Find where the given text appears and provide that cell's center as (x, y) coordinate. 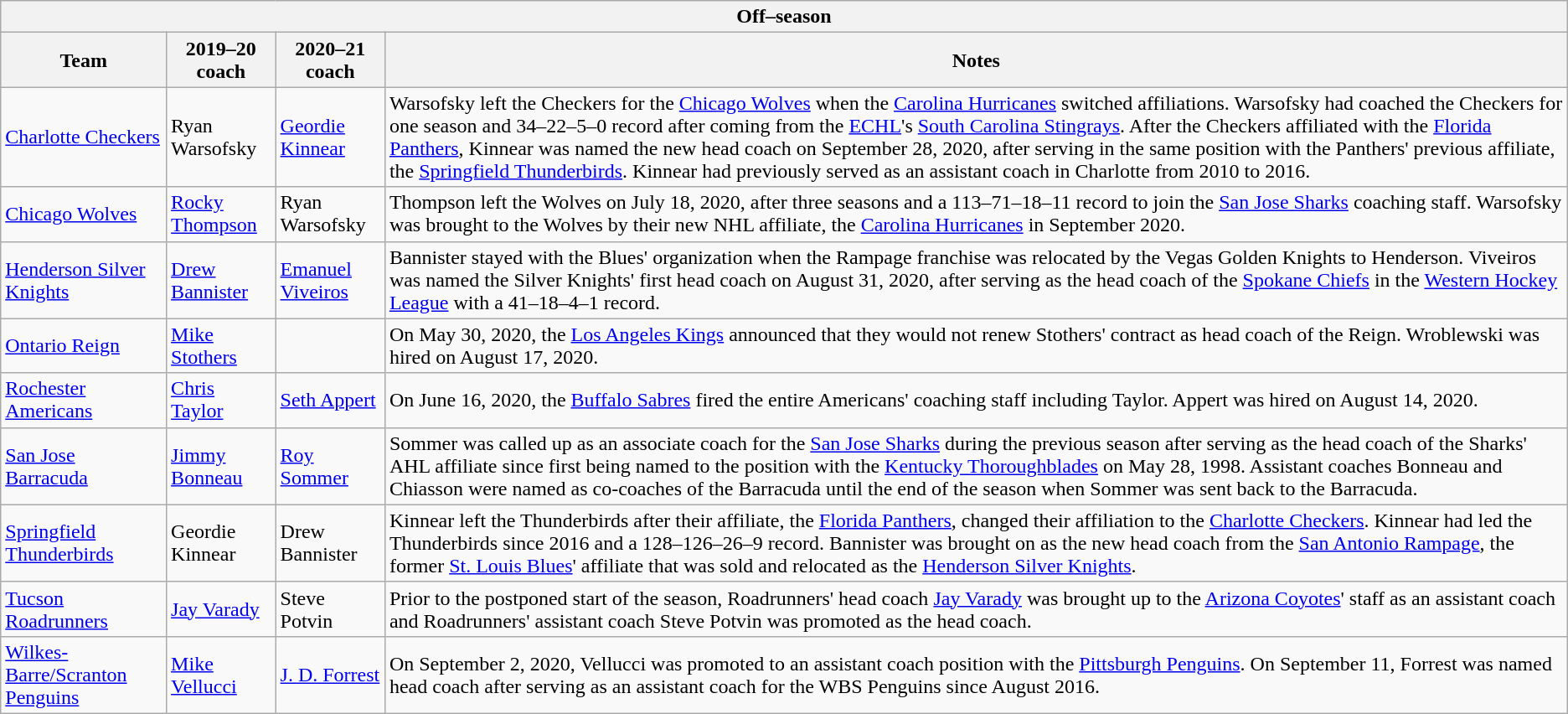
Charlotte Checkers (84, 137)
Tucson Roadrunners (84, 608)
2019–20 coach (221, 60)
Steve Potvin (330, 608)
On June 16, 2020, the Buffalo Sabres fired the entire Americans' coaching staff including Taylor. Appert was hired on August 14, 2020. (976, 401)
Notes (976, 60)
2020–21 coach (330, 60)
San Jose Barracuda (84, 466)
J. D. Forrest (330, 675)
Seth Appert (330, 401)
Ontario Reign (84, 345)
Emanuel Viveiros (330, 280)
Chicago Wolves (84, 215)
Mike Stothers (221, 345)
Mike Vellucci (221, 675)
Henderson Silver Knights (84, 280)
Roy Sommer (330, 466)
Springfield Thunderbirds (84, 543)
Rochester Americans (84, 401)
Team (84, 60)
Jay Varady (221, 608)
Off–season (784, 17)
Jimmy Bonneau (221, 466)
Wilkes-Barre/Scranton Penguins (84, 675)
Chris Taylor (221, 401)
Rocky Thompson (221, 215)
